Extract the [X, Y] coordinate from the center of the cell holding the provided text.  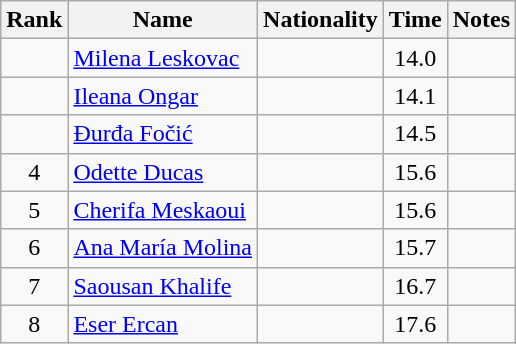
Rank [34, 20]
Milena Leskovac [163, 58]
Eser Ercan [163, 324]
Name [163, 20]
Odette Ducas [163, 172]
Đurđa Fočić [163, 134]
16.7 [415, 286]
14.0 [415, 58]
Time [415, 20]
4 [34, 172]
14.1 [415, 96]
6 [34, 248]
Notes [481, 20]
7 [34, 286]
17.6 [415, 324]
Cherifa Meskaoui [163, 210]
8 [34, 324]
14.5 [415, 134]
Ileana Ongar [163, 96]
Ana María Molina [163, 248]
Nationality [321, 20]
5 [34, 210]
15.7 [415, 248]
Saousan Khalife [163, 286]
